Return [x, y] of the center of cell containing provided text 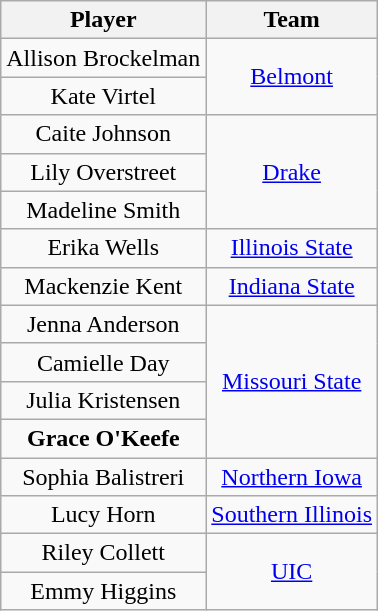
Allison Brockelman [104, 58]
Player [104, 20]
Drake [292, 172]
Mackenzie Kent [104, 286]
Jenna Anderson [104, 324]
Sophia Balistreri [104, 477]
Illinois State [292, 248]
Lucy Horn [104, 515]
Camielle Day [104, 362]
Northern Iowa [292, 477]
UIC [292, 572]
Emmy Higgins [104, 591]
Madeline Smith [104, 210]
Julia Kristensen [104, 400]
Riley Collett [104, 553]
Missouri State [292, 381]
Belmont [292, 77]
Indiana State [292, 286]
Lily Overstreet [104, 172]
Erika Wells [104, 248]
Kate Virtel [104, 96]
Team [292, 20]
Southern Illinois [292, 515]
Grace O'Keefe [104, 438]
Caite Johnson [104, 134]
